Capture the cell that displays the provided text and extract its (x, y) central coordinate. 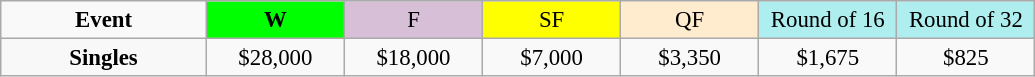
$3,350 (690, 58)
Round of 16 (828, 20)
Event (104, 20)
$28,000 (275, 58)
$18,000 (413, 58)
Singles (104, 58)
QF (690, 20)
SF (552, 20)
F (413, 20)
$825 (966, 58)
$1,675 (828, 58)
Round of 32 (966, 20)
W (275, 20)
$7,000 (552, 58)
